Provide the (X, Y) coordinate of the cell's center where the given text is located.  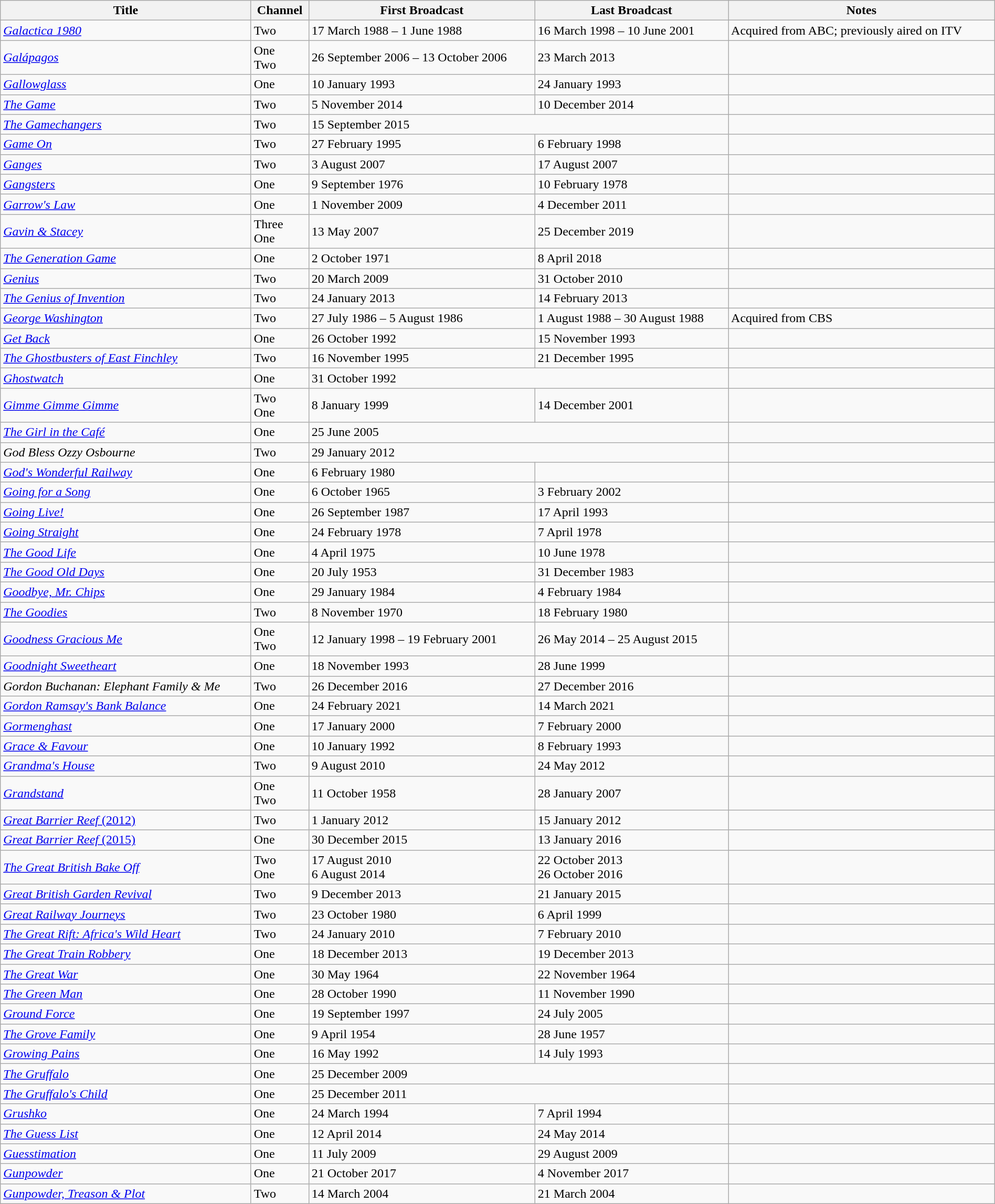
Great Barrier Reef (2012) (126, 820)
1 November 2009 (422, 204)
Great Railway Journeys (126, 914)
6 February 1980 (422, 472)
The Great British Bake Off (126, 867)
8 November 1970 (422, 612)
Gunpowder (126, 1174)
8 April 2018 (631, 258)
29 August 2009 (631, 1154)
11 November 1990 (631, 994)
13 January 2016 (631, 840)
20 July 1953 (422, 572)
1 August 1988 – 30 August 1988 (631, 318)
16 March 1998 – 10 June 2001 (631, 30)
4 November 2017 (631, 1174)
Three One (280, 231)
1 January 2012 (422, 820)
Growing Pains (126, 1054)
30 May 1964 (422, 974)
Gavin & Stacey (126, 231)
Gordon Buchanan: Elephant Family & Me (126, 686)
17 August 2007 (631, 164)
25 December 2011 (518, 1094)
24 May 2014 (631, 1134)
28 June 1957 (631, 1034)
Goodbye, Mr. Chips (126, 592)
The Genius of Invention (126, 299)
8 January 1999 (422, 405)
The Green Man (126, 994)
5 November 2014 (422, 104)
26 October 1992 (422, 338)
26 September 1987 (422, 512)
19 September 1997 (422, 1014)
Great Barrier Reef (2015) (126, 840)
28 June 1999 (631, 666)
9 April 1954 (422, 1034)
14 February 2013 (631, 299)
29 January 1984 (422, 592)
29 January 2012 (518, 452)
26 December 2016 (422, 686)
18 February 1980 (631, 612)
17 August 2010 6 August 2014 (422, 867)
31 October 2010 (631, 279)
6 October 1965 (422, 492)
17 January 2000 (422, 726)
The Goodies (126, 612)
24 January 1993 (631, 84)
22 October 2013 26 October 2016 (631, 867)
31 December 1983 (631, 572)
God Bless Ozzy Osbourne (126, 452)
Garrow's Law (126, 204)
18 November 1993 (422, 666)
Great British Garden Revival (126, 894)
Ground Force (126, 1014)
10 February 1978 (631, 184)
15 January 2012 (631, 820)
Gallowglass (126, 84)
21 October 2017 (422, 1174)
9 September 1976 (422, 184)
2 October 1971 (422, 258)
25 June 2005 (518, 432)
Acquired from CBS (862, 318)
The Game (126, 104)
Goodnight Sweetheart (126, 666)
10 December 2014 (631, 104)
4 April 1975 (422, 552)
The Guess List (126, 1134)
7 February 2000 (631, 726)
28 January 2007 (631, 793)
19 December 2013 (631, 954)
George Washington (126, 318)
Ganges (126, 164)
Gordon Ramsay's Bank Balance (126, 706)
Grandstand (126, 793)
Guesstimation (126, 1154)
9 December 2013 (422, 894)
Last Broadcast (631, 10)
8 February 1993 (631, 746)
7 April 1994 (631, 1114)
Genius (126, 279)
7 April 1978 (631, 532)
Galápagos (126, 58)
4 December 2011 (631, 204)
12 January 1998 – 19 February 2001 (422, 639)
27 February 1995 (422, 144)
26 May 2014 – 25 August 2015 (631, 639)
17 March 1988 – 1 June 1988 (422, 30)
Grandma's House (126, 766)
Title (126, 10)
Notes (862, 10)
The Good Life (126, 552)
17 April 1993 (631, 512)
3 February 2002 (631, 492)
18 December 2013 (422, 954)
Channel (280, 10)
Gimme Gimme Gimme (126, 405)
Ghostwatch (126, 378)
First Broadcast (422, 10)
Game On (126, 144)
15 September 2015 (518, 124)
The Great War (126, 974)
24 January 2010 (422, 934)
9 August 2010 (422, 766)
Going Live! (126, 512)
26 September 2006 – 13 October 2006 (422, 58)
24 January 2013 (422, 299)
The Generation Game (126, 258)
15 November 1993 (631, 338)
4 February 1984 (631, 592)
23 March 2013 (631, 58)
16 November 1995 (422, 358)
Goodness Gracious Me (126, 639)
13 May 2007 (422, 231)
12 April 2014 (422, 1134)
14 December 2001 (631, 405)
7 February 2010 (631, 934)
24 May 2012 (631, 766)
27 December 2016 (631, 686)
Going Straight (126, 532)
30 December 2015 (422, 840)
22 November 1964 (631, 974)
Galactica 1980 (126, 30)
Gunpowder, Treason & Plot (126, 1194)
25 December 2019 (631, 231)
10 January 1992 (422, 746)
21 December 1995 (631, 358)
24 February 2021 (422, 706)
6 February 1998 (631, 144)
Grushko (126, 1114)
24 February 1978 (422, 532)
The Great Rift: Africa's Wild Heart (126, 934)
The Gruffalo (126, 1074)
Going for a Song (126, 492)
The Gruffalo's Child (126, 1094)
The Great Train Robbery (126, 954)
21 January 2015 (631, 894)
10 June 1978 (631, 552)
11 October 1958 (422, 793)
23 October 1980 (422, 914)
14 March 2004 (422, 1194)
25 December 2009 (518, 1074)
24 March 1994 (422, 1114)
God's Wonderful Railway (126, 472)
Acquired from ABC; previously aired on ITV (862, 30)
Gormenghast (126, 726)
27 July 1986 – 5 August 1986 (422, 318)
14 July 1993 (631, 1054)
The Girl in the Café (126, 432)
The Ghostbusters of East Finchley (126, 358)
6 April 1999 (631, 914)
The Good Old Days (126, 572)
The Grove Family (126, 1034)
10 January 1993 (422, 84)
21 March 2004 (631, 1194)
11 July 2009 (422, 1154)
20 March 2009 (422, 279)
The Gamechangers (126, 124)
16 May 1992 (422, 1054)
3 August 2007 (422, 164)
Grace & Favour (126, 746)
28 October 1990 (422, 994)
24 July 2005 (631, 1014)
Get Back (126, 338)
14 March 2021 (631, 706)
Gangsters (126, 184)
31 October 1992 (518, 378)
